Return [x, y] of the center of cell containing provided text 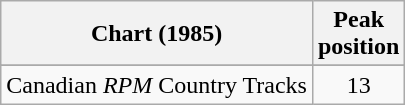
Canadian RPM Country Tracks [157, 85]
Chart (1985) [157, 34]
13 [358, 85]
Peakposition [358, 34]
